Scan for the cell matching the given text and deliver its (x, y) coordinate at center. 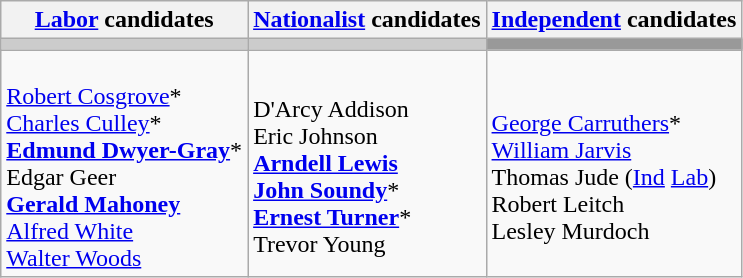
Robert Cosgrove* Charles Culley* Edmund Dwyer-Gray* Edgar Geer Gerald Mahoney Alfred White Walter Woods (124, 164)
Independent candidates (614, 20)
George Carruthers* William Jarvis Thomas Jude (Ind Lab) Robert Leitch Lesley Murdoch (614, 164)
D'Arcy Addison Eric Johnson Arndell Lewis John Soundy* Ernest Turner* Trevor Young (367, 164)
Labor candidates (124, 20)
Nationalist candidates (367, 20)
